Extract the (X, Y) coordinate from the center of the cell holding the provided text.  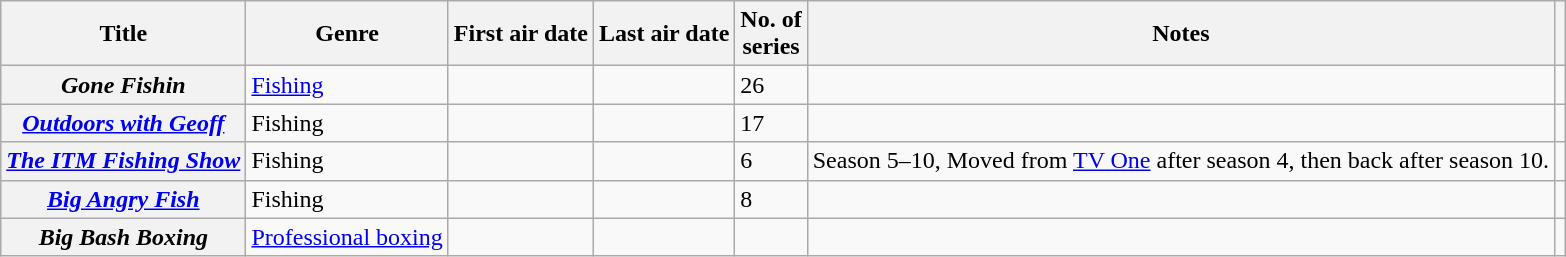
26 (771, 85)
Season 5–10, Moved from TV One after season 4, then back after season 10. (1180, 161)
8 (771, 199)
17 (771, 123)
First air date (520, 34)
Genre (347, 34)
Gone Fishin (124, 85)
6 (771, 161)
Notes (1180, 34)
Outdoors with Geoff (124, 123)
Big Bash Boxing (124, 237)
The ITM Fishing Show (124, 161)
Last air date (664, 34)
Big Angry Fish (124, 199)
Title (124, 34)
Professional boxing (347, 237)
No. ofseries (771, 34)
